Locate the cell with the specified text and output its (X, Y) center coordinate. 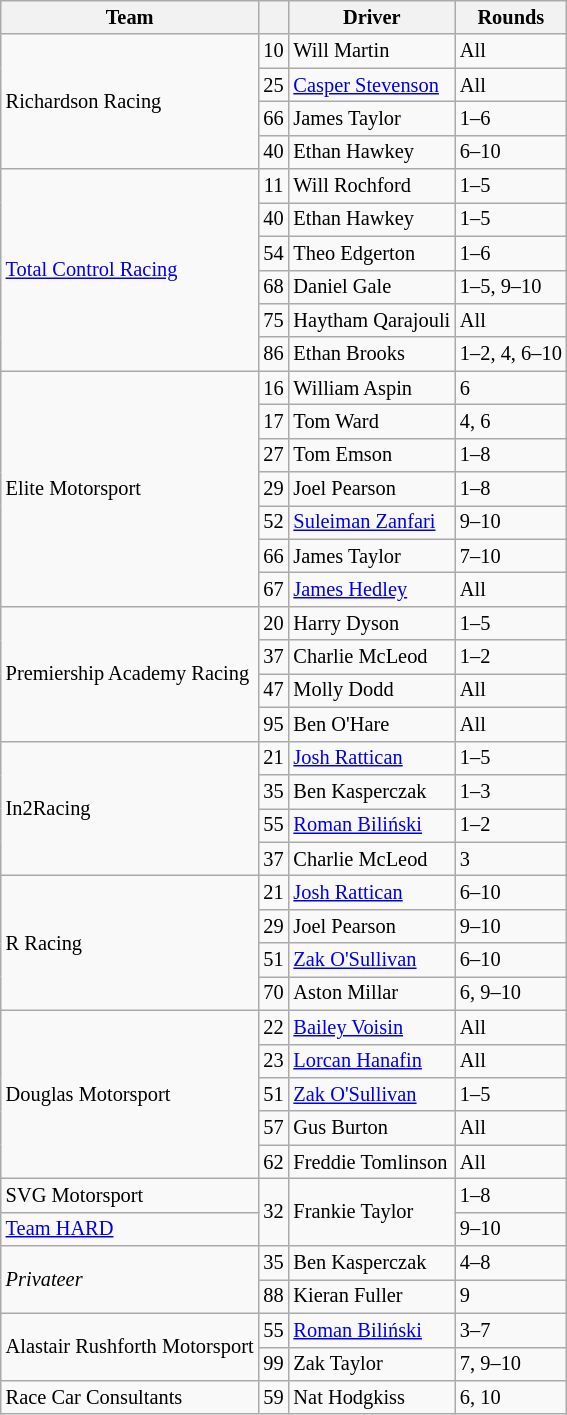
Zak Taylor (372, 1364)
Theo Edgerton (372, 253)
Alastair Rushforth Motorsport (130, 1346)
22 (273, 1027)
3–7 (511, 1330)
Driver (372, 17)
11 (273, 186)
Race Car Consultants (130, 1397)
Molly Dodd (372, 690)
4, 6 (511, 421)
10 (273, 51)
16 (273, 388)
Tom Emson (372, 455)
59 (273, 1397)
Total Control Racing (130, 270)
Team (130, 17)
Will Martin (372, 51)
Premiership Academy Racing (130, 674)
3 (511, 859)
Elite Motorsport (130, 489)
1–2, 4, 6–10 (511, 354)
Nat Hodgkiss (372, 1397)
75 (273, 320)
4–8 (511, 1263)
Tom Ward (372, 421)
Daniel Gale (372, 287)
70 (273, 993)
James Hedley (372, 589)
7, 9–10 (511, 1364)
67 (273, 589)
6, 10 (511, 1397)
1–3 (511, 791)
6, 9–10 (511, 993)
57 (273, 1128)
Aston Millar (372, 993)
6 (511, 388)
23 (273, 1061)
95 (273, 724)
Douglas Motorsport (130, 1094)
Team HARD (130, 1229)
Rounds (511, 17)
54 (273, 253)
Ben O'Hare (372, 724)
Bailey Voisin (372, 1027)
27 (273, 455)
20 (273, 623)
Frankie Taylor (372, 1212)
25 (273, 85)
99 (273, 1364)
9 (511, 1296)
SVG Motorsport (130, 1195)
Harry Dyson (372, 623)
62 (273, 1162)
32 (273, 1212)
52 (273, 522)
88 (273, 1296)
47 (273, 690)
Gus Burton (372, 1128)
1–5, 9–10 (511, 287)
68 (273, 287)
Privateer (130, 1280)
Ethan Brooks (372, 354)
Casper Stevenson (372, 85)
17 (273, 421)
Kieran Fuller (372, 1296)
Suleiman Zanfari (372, 522)
Haytham Qarajouli (372, 320)
Freddie Tomlinson (372, 1162)
Lorcan Hanafin (372, 1061)
R Racing (130, 942)
William Aspin (372, 388)
Will Rochford (372, 186)
Richardson Racing (130, 102)
In2Racing (130, 808)
7–10 (511, 556)
86 (273, 354)
